Pinpoint the cell where the given text exists, returning its (X, Y) midpoint coordinate. 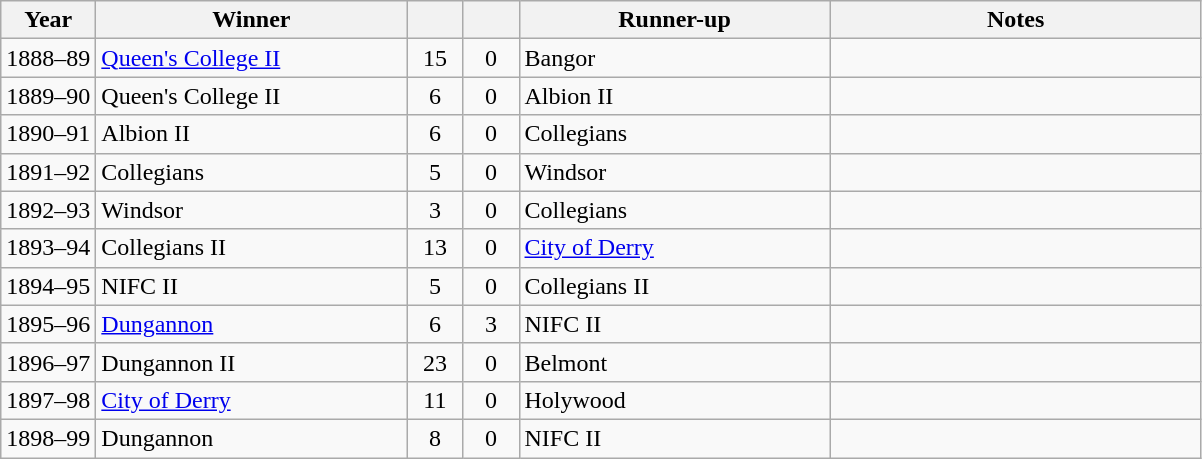
1892–93 (48, 210)
1890–91 (48, 134)
23 (435, 362)
11 (435, 400)
13 (435, 248)
1897–98 (48, 400)
Year (48, 20)
Winner (252, 20)
15 (435, 58)
Runner-up (674, 20)
1895–96 (48, 324)
8 (435, 438)
1898–99 (48, 438)
1891–92 (48, 172)
Bangor (674, 58)
Belmont (674, 362)
1888–89 (48, 58)
1889–90 (48, 96)
Notes (1016, 20)
1893–94 (48, 248)
Holywood (674, 400)
1894–95 (48, 286)
1896–97 (48, 362)
Dungannon II (252, 362)
